Return [x, y] of the center of cell containing provided text 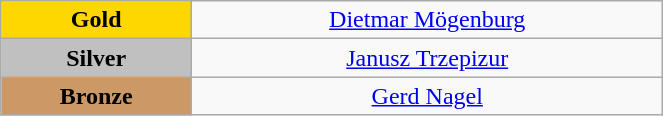
Gerd Nagel [428, 96]
Dietmar Mögenburg [428, 20]
Silver [96, 58]
Janusz Trzepizur [428, 58]
Bronze [96, 96]
Gold [96, 20]
